Detect which cell encompasses the target text, then output its [x, y] center coordinate. 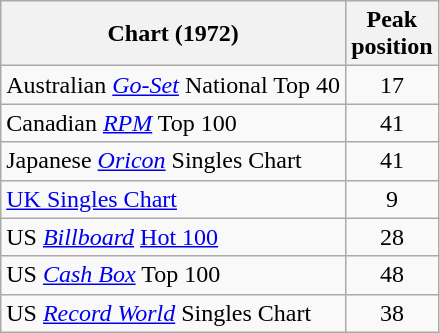
Australian Go-Set National Top 40 [174, 85]
US Cash Box Top 100 [174, 275]
48 [392, 275]
US Billboard Hot 100 [174, 237]
Canadian RPM Top 100 [174, 123]
Peakposition [392, 34]
9 [392, 199]
38 [392, 313]
UK Singles Chart [174, 199]
17 [392, 85]
Chart (1972) [174, 34]
US Record World Singles Chart [174, 313]
28 [392, 237]
Japanese Oricon Singles Chart [174, 161]
